Output the (X, Y) coordinate of the center of the cell containing the given text.  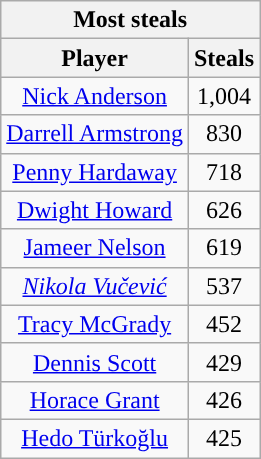
Nikola Vučević (95, 286)
Most steals (130, 20)
Nick Anderson (95, 96)
1,004 (224, 96)
426 (224, 400)
Tracy McGrady (95, 324)
Penny Hardaway (95, 172)
Steals (224, 58)
718 (224, 172)
Hedo Türkoğlu (95, 438)
Jameer Nelson (95, 248)
425 (224, 438)
Darrell Armstrong (95, 134)
Dennis Scott (95, 362)
452 (224, 324)
830 (224, 134)
619 (224, 248)
Player (95, 58)
Horace Grant (95, 400)
537 (224, 286)
429 (224, 362)
Dwight Howard (95, 210)
626 (224, 210)
